Detect which cell encompasses the target text, then output its (x, y) center coordinate. 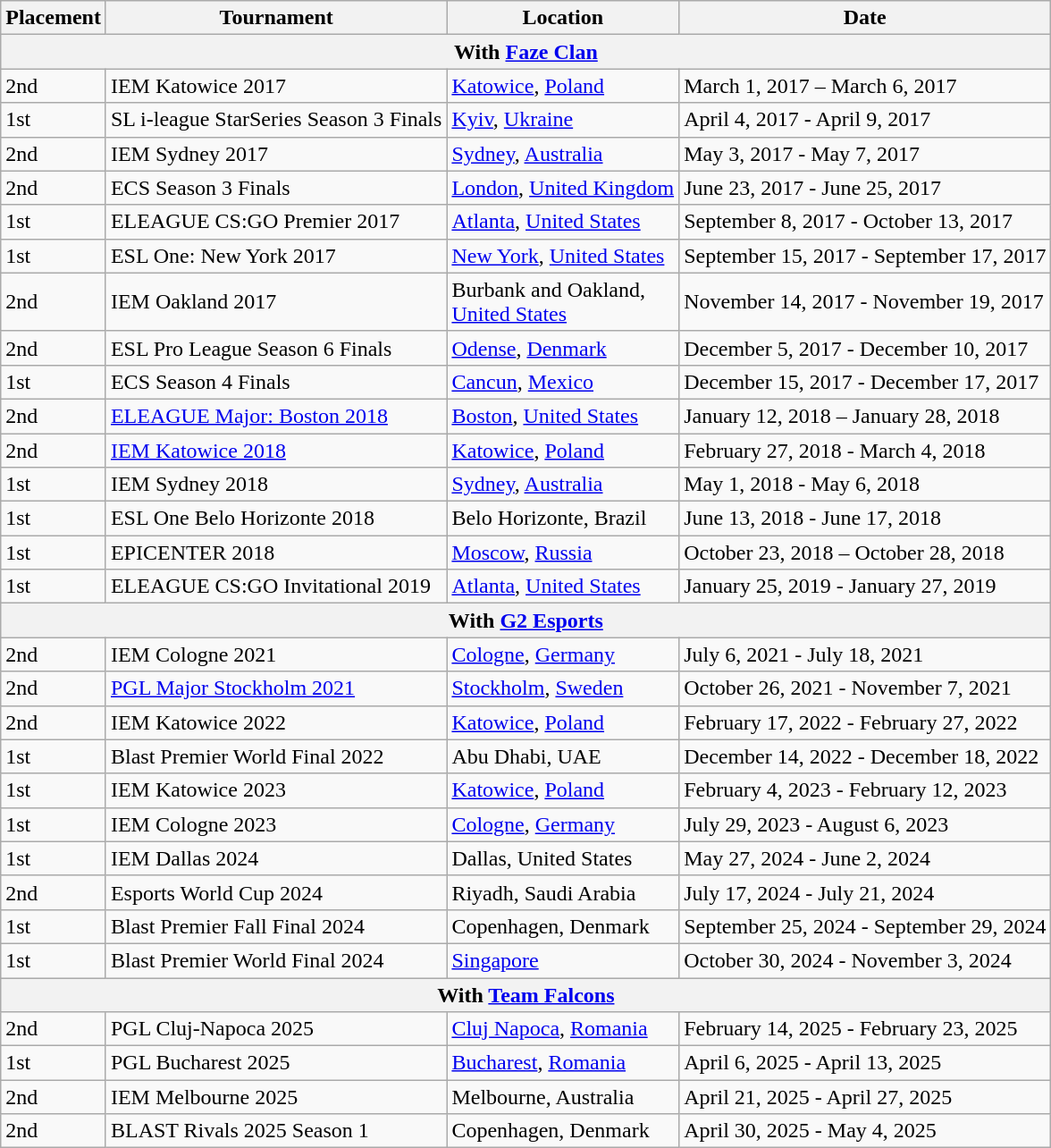
October 23, 2018 – October 28, 2018 (865, 553)
Placement (54, 18)
January 12, 2018 – January 28, 2018 (865, 416)
December 14, 2022 - December 18, 2022 (865, 756)
Melbourne, Australia (563, 1097)
ESL One Belo Horizonte 2018 (275, 519)
April 30, 2025 - May 4, 2025 (865, 1131)
ESL One: New York 2017 (275, 256)
IEM Melbourne 2025 (275, 1097)
April 4, 2017 - April 9, 2017 (865, 120)
Cluj Napoca, Romania (563, 1029)
February 14, 2025 - February 23, 2025 (865, 1029)
PGL Bucharest 2025 (275, 1063)
IEM Cologne 2023 (275, 824)
Bucharest, Romania (563, 1063)
Kyiv, Ukraine (563, 120)
March 1, 2017 – March 6, 2017 (865, 86)
London, United Kingdom (563, 188)
April 6, 2025 - April 13, 2025 (865, 1063)
February 17, 2022 - February 27, 2022 (865, 722)
IEM Oakland 2017 (275, 302)
September 8, 2017 - October 13, 2017 (865, 222)
Boston, United States (563, 416)
Odense, Denmark (563, 348)
January 25, 2019 - January 27, 2019 (865, 587)
Blast Premier Fall Final 2024 (275, 926)
Singapore (563, 960)
With Team Falcons (525, 995)
Blast Premier World Final 2024 (275, 960)
ESL Pro League Season 6 Finals (275, 348)
Riyadh, Saudi Arabia (563, 892)
Moscow, Russia (563, 553)
September 15, 2017 - September 17, 2017 (865, 256)
PGL Major Stockholm 2021 (275, 688)
Dallas, United States (563, 858)
Tournament (275, 18)
December 5, 2017 - December 10, 2017 (865, 348)
IEM Dallas 2024 (275, 858)
September 25, 2024 - September 29, 2024 (865, 926)
ELEAGUE CS:GO Premier 2017 (275, 222)
Burbank and Oakland,United States (563, 302)
May 27, 2024 - June 2, 2024 (865, 858)
February 4, 2023 - February 12, 2023 (865, 790)
IEM Sydney 2017 (275, 154)
Esports World Cup 2024 (275, 892)
Date (865, 18)
Cancun, Mexico (563, 382)
New York, United States (563, 256)
IEM Katowice 2022 (275, 722)
Location (563, 18)
May 3, 2017 - May 7, 2017 (865, 154)
December 15, 2017 - December 17, 2017 (865, 382)
SL i-league StarSeries Season 3 Finals (275, 120)
June 23, 2017 - June 25, 2017 (865, 188)
IEM Sydney 2018 (275, 485)
With G2 Esports (525, 620)
Blast Premier World Final 2022 (275, 756)
IEM Cologne 2021 (275, 654)
October 26, 2021 - November 7, 2021 (865, 688)
ELEAGUE Major: Boston 2018 (275, 416)
July 6, 2021 - July 18, 2021 (865, 654)
BLAST Rivals 2025 Season 1 (275, 1131)
February 27, 2018 - March 4, 2018 (865, 450)
ECS Season 3 Finals (275, 188)
ECS Season 4 Finals (275, 382)
April 21, 2025 - April 27, 2025 (865, 1097)
Stockholm, Sweden (563, 688)
May 1, 2018 - May 6, 2018 (865, 485)
EPICENTER 2018 (275, 553)
July 17, 2024 - July 21, 2024 (865, 892)
IEM Katowice 2017 (275, 86)
June 13, 2018 - June 17, 2018 (865, 519)
With Faze Clan (525, 52)
October 30, 2024 - November 3, 2024 (865, 960)
IEM Katowice 2018 (275, 450)
ELEAGUE CS:GO Invitational 2019 (275, 587)
PGL Cluj-Napoca 2025 (275, 1029)
Belo Horizonte, Brazil (563, 519)
November 14, 2017 - November 19, 2017 (865, 302)
IEM Katowice 2023 (275, 790)
Abu Dhabi, UAE (563, 756)
July 29, 2023 - August 6, 2023 (865, 824)
